Search for the cell housing the specified text and yield its (x, y) center coordinate. 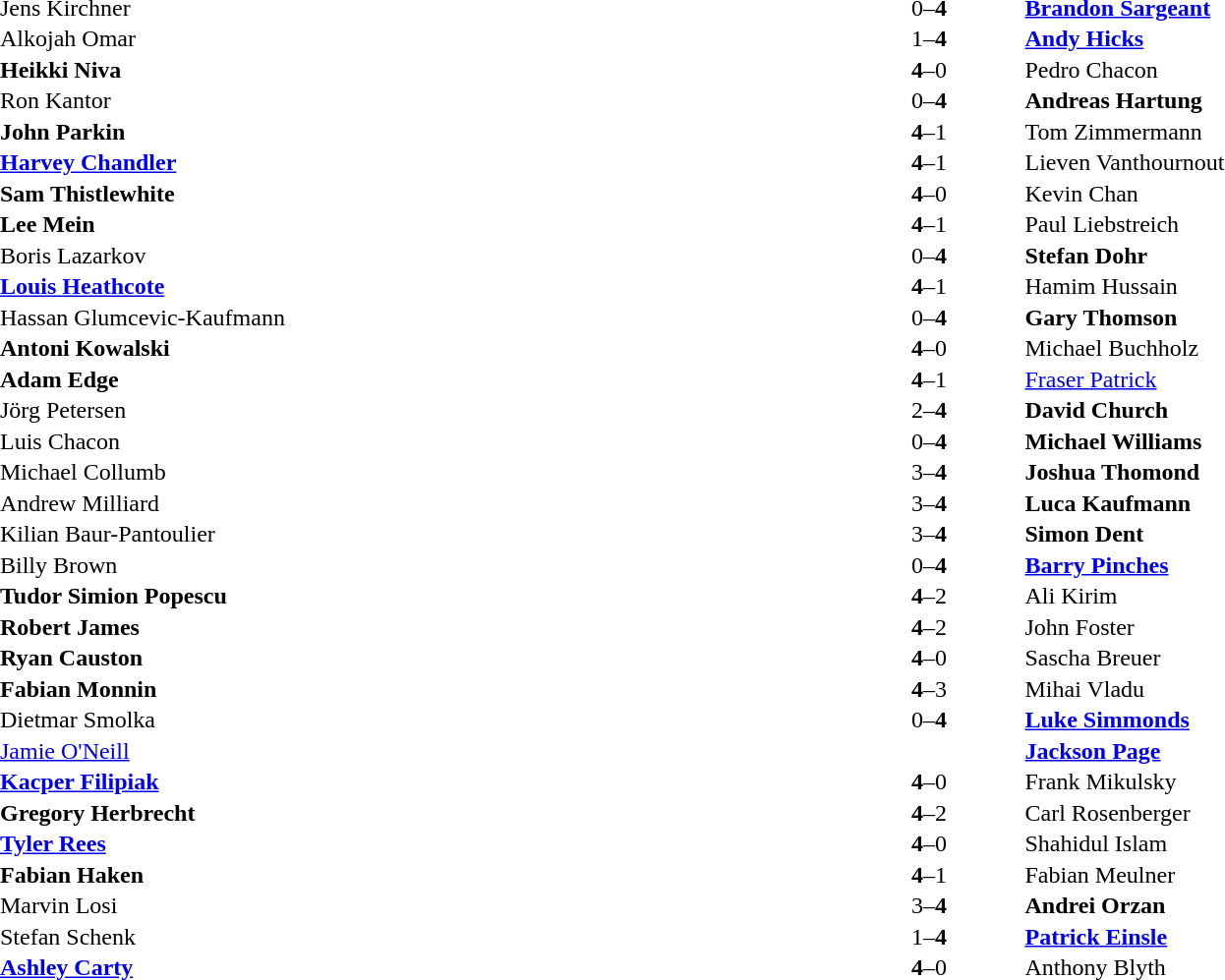
2–4 (928, 410)
4–3 (928, 689)
